From the cell containing the given text, extract its center point as (x, y) coordinate. 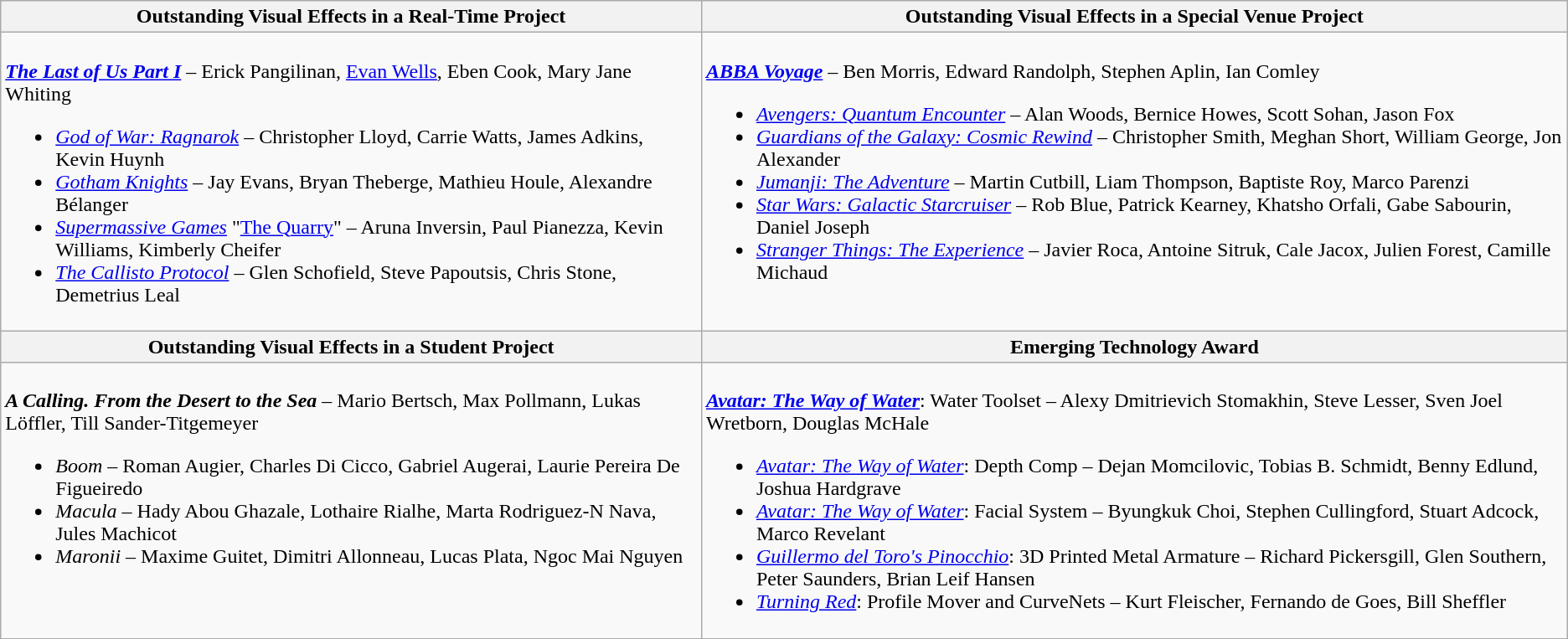
Outstanding Visual Effects in a Student Project (352, 347)
Outstanding Visual Effects in a Real-Time Project (352, 17)
Emerging Technology Award (1134, 347)
Outstanding Visual Effects in a Special Venue Project (1134, 17)
